Determine the [X, Y] coordinate at the center of the cell enclosing the given text.  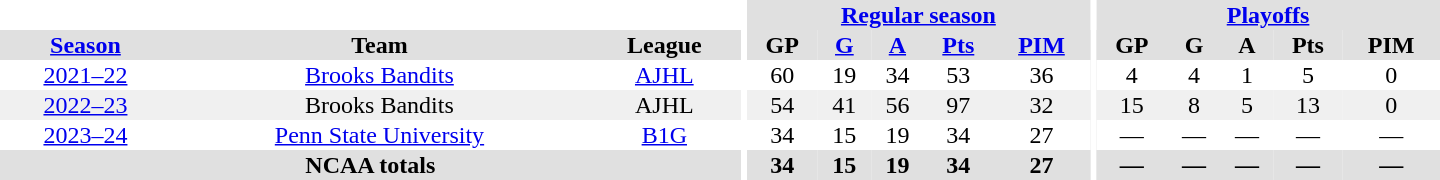
41 [844, 105]
13 [1308, 105]
54 [782, 105]
2023–24 [86, 135]
Playoffs [1268, 15]
Season [86, 45]
1 [1248, 75]
97 [958, 105]
2022–23 [86, 105]
B1G [664, 135]
League [664, 45]
2021–22 [86, 75]
NCAA totals [370, 165]
Team [380, 45]
Regular season [918, 15]
8 [1194, 105]
36 [1042, 75]
56 [898, 105]
Penn State University [380, 135]
60 [782, 75]
53 [958, 75]
32 [1042, 105]
